Find where the given text appears and provide that cell's center as [X, Y] coordinate. 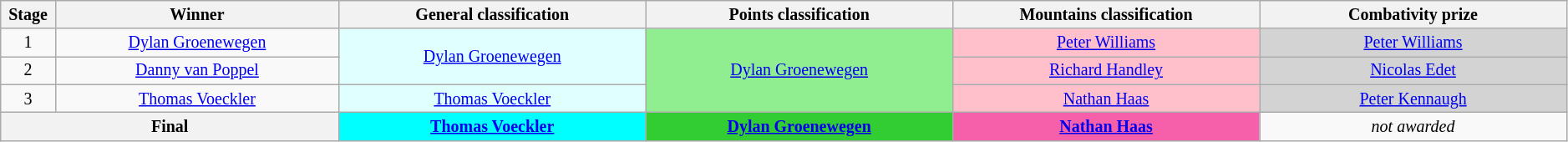
2 [28, 70]
Stage [28, 15]
Richard Handley [1106, 70]
Mountains classification [1106, 15]
3 [28, 99]
Combativity prize [1413, 15]
Winner [197, 15]
General classification [493, 15]
Danny van Poppel [197, 70]
Points classification [799, 15]
1 [28, 43]
Peter Kennaugh [1413, 99]
not awarded [1413, 127]
Nicolas Edet [1413, 70]
Final [170, 127]
